Output the [X, Y] coordinate of the center of the cell containing the given text.  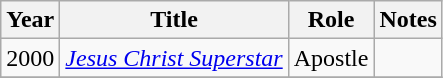
Role [331, 20]
2000 [30, 58]
Jesus Christ Superstar [174, 58]
Notes [408, 20]
Year [30, 20]
Apostle [331, 58]
Title [174, 20]
